Pinpoint the cell where the given text exists, returning its [x, y] midpoint coordinate. 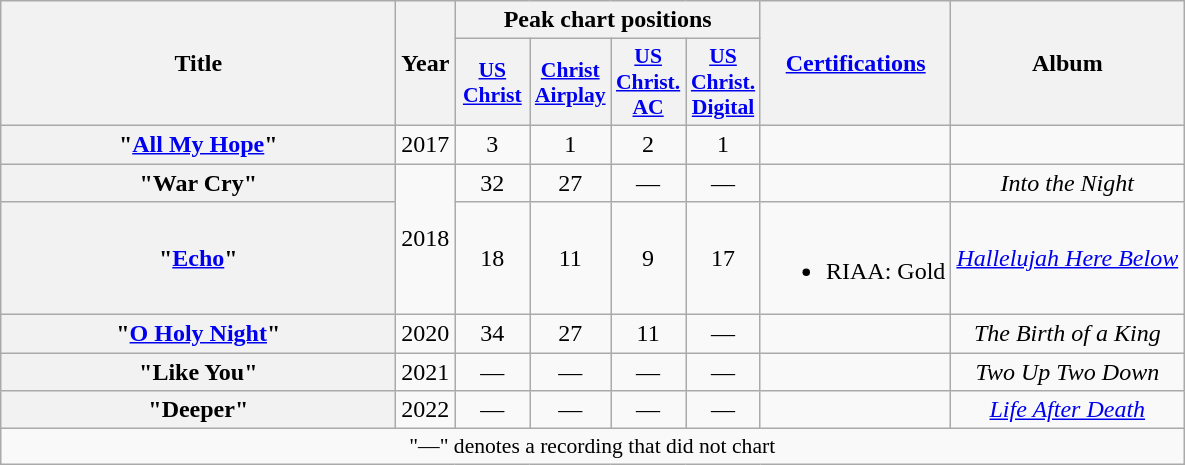
USChrist. AC [648, 82]
2 [648, 144]
Certifications [855, 64]
USChrist.Digital [724, 82]
"All My Hope" [198, 144]
2018 [426, 240]
2022 [426, 410]
Peak chart positions [608, 20]
2017 [426, 144]
17 [724, 258]
"Deeper" [198, 410]
The Birth of a King [1068, 334]
Life After Death [1068, 410]
USChrist [492, 82]
Into the Night [1068, 183]
"O Holy Night" [198, 334]
Two Up Two Down [1068, 372]
2020 [426, 334]
3 [492, 144]
Title [198, 64]
32 [492, 183]
2021 [426, 372]
9 [648, 258]
ChristAirplay [570, 82]
"—" denotes a recording that did not chart [592, 447]
18 [492, 258]
"War Cry" [198, 183]
Album [1068, 64]
"Echo" [198, 258]
Hallelujah Here Below [1068, 258]
Year [426, 64]
RIAA: Gold [855, 258]
"Like You" [198, 372]
34 [492, 334]
